For the text-containing cell, return its midpoint in (x, y) coordinate format. 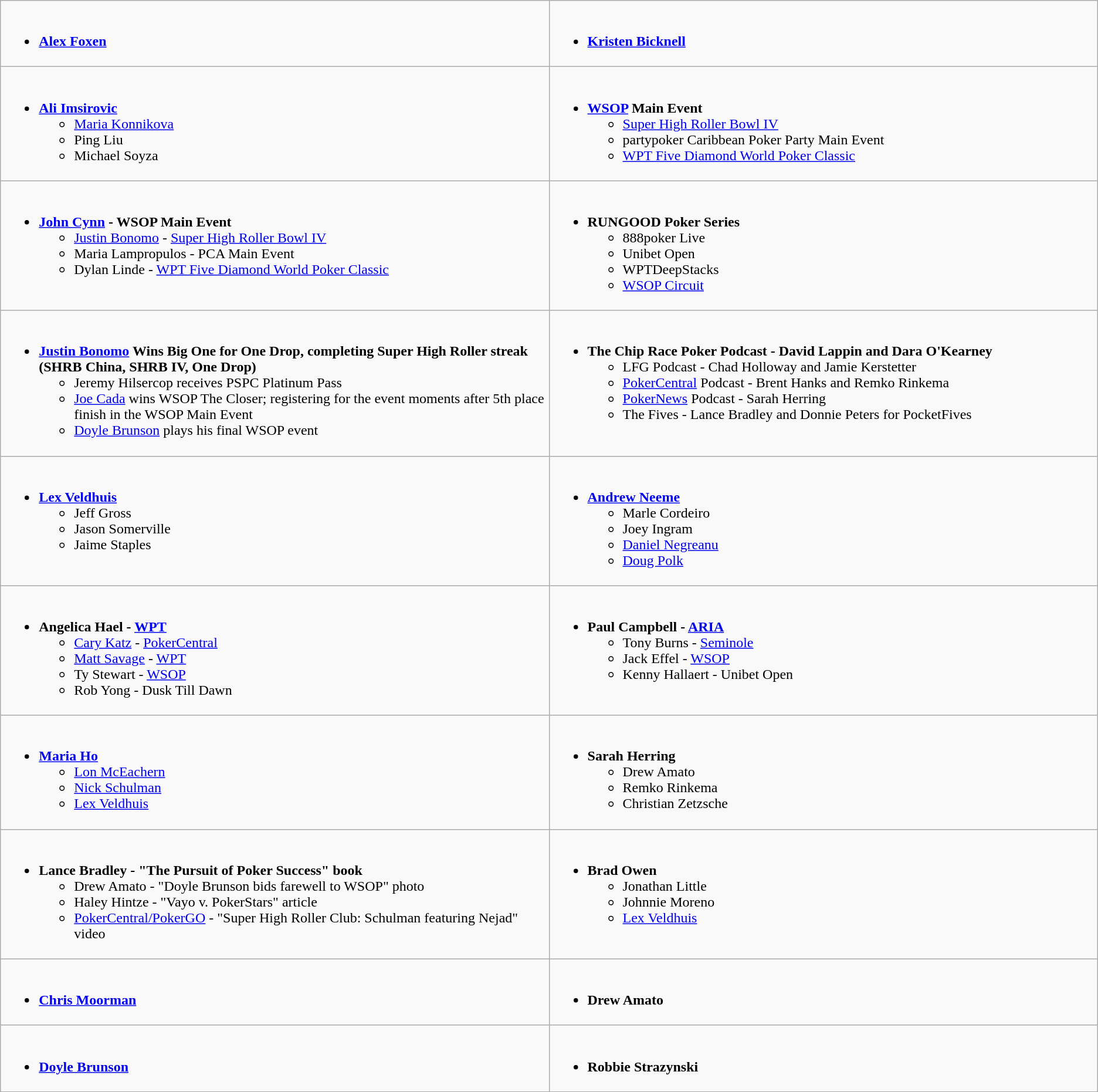
WSOP Main EventSuper High Roller Bowl IVpartypoker Caribbean Poker Party Main EventWPT Five Diamond World Poker Classic (823, 124)
Robbie Strazynski (823, 1059)
Lex VeldhuisJeff GrossJason SomervilleJaime Staples (274, 521)
Paul Campbell - ARIATony Burns - SeminoleJack Effel - WSOPKenny Hallaert - Unibet Open (823, 650)
Andrew NeemeMarle CordeiroJoey IngramDaniel NegreanuDoug Polk (823, 521)
RUNGOOD Poker Series888poker LiveUnibet OpenWPTDeepStacksWSOP Circuit (823, 245)
Kristen Bicknell (823, 34)
Sarah HerringDrew AmatoRemko RinkemaChristian Zetzsche (823, 772)
Doyle Brunson (274, 1059)
Brad OwenJonathan LittleJohnnie MorenoLex Veldhuis (823, 894)
Maria HoLon McEachernNick SchulmanLex Veldhuis (274, 772)
Chris Moorman (274, 992)
Alex Foxen (274, 34)
Ali ImsirovicMaria KonnikovaPing LiuMichael Soyza (274, 124)
Drew Amato (823, 992)
Angelica Hael - WPTCary Katz - PokerCentralMatt Savage - WPTTy Stewart - WSOPRob Yong - Dusk Till Dawn (274, 650)
